Extract the [X, Y] coordinate from the center of the cell holding the provided text.  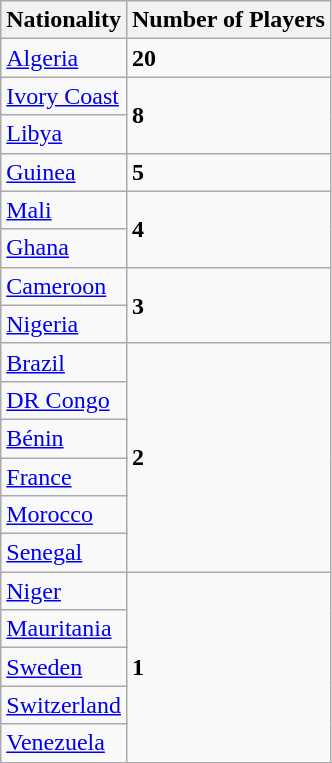
4 [228, 229]
20 [228, 58]
Number of Players [228, 20]
Brazil [64, 362]
Libya [64, 134]
8 [228, 115]
Algeria [64, 58]
Morocco [64, 515]
Nigeria [64, 324]
France [64, 477]
Ghana [64, 248]
3 [228, 305]
Mali [64, 210]
Venezuela [64, 743]
1 [228, 667]
5 [228, 172]
Mauritania [64, 629]
Senegal [64, 553]
Niger [64, 591]
Switzerland [64, 705]
Ivory Coast [64, 96]
Bénin [64, 438]
2 [228, 457]
Sweden [64, 667]
Guinea [64, 172]
Cameroon [64, 286]
Nationality [64, 20]
DR Congo [64, 400]
